Return the [X, Y] coordinate for the center point of the cell that contains the specified text.  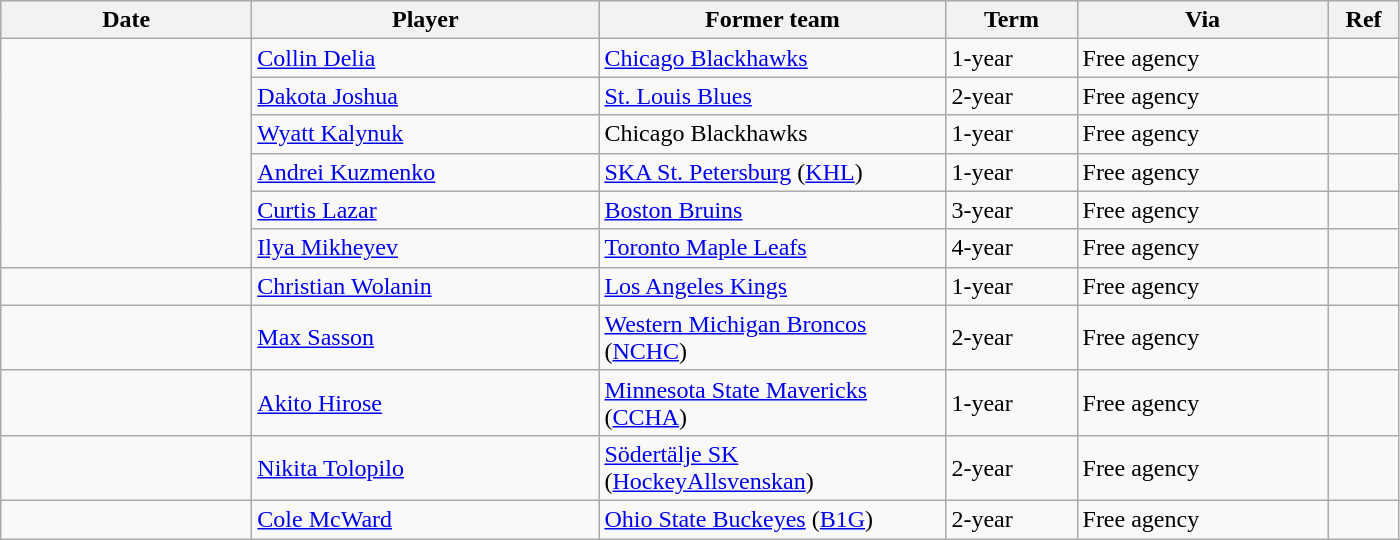
SKA St. Petersburg (KHL) [772, 172]
St. Louis Blues [772, 96]
Nikita Tolopilo [426, 468]
Ohio State Buckeyes (B1G) [772, 519]
Ref [1364, 20]
Term [1012, 20]
Via [1202, 20]
Date [126, 20]
Los Angeles Kings [772, 286]
4-year [1012, 248]
Andrei Kuzmenko [426, 172]
Boston Bruins [772, 210]
Player [426, 20]
Akito Hirose [426, 402]
3-year [1012, 210]
Wyatt Kalynuk [426, 134]
Collin Delia [426, 58]
Toronto Maple Leafs [772, 248]
Curtis Lazar [426, 210]
Södertälje SK (HockeyAllsvenskan) [772, 468]
Dakota Joshua [426, 96]
Christian Wolanin [426, 286]
Former team [772, 20]
Max Sasson [426, 338]
Minnesota State Mavericks (CCHA) [772, 402]
Western Michigan Broncos (NCHC) [772, 338]
Ilya Mikheyev [426, 248]
Cole McWard [426, 519]
